Identify which cell holds the provided text, then report its [x, y] central coordinate. 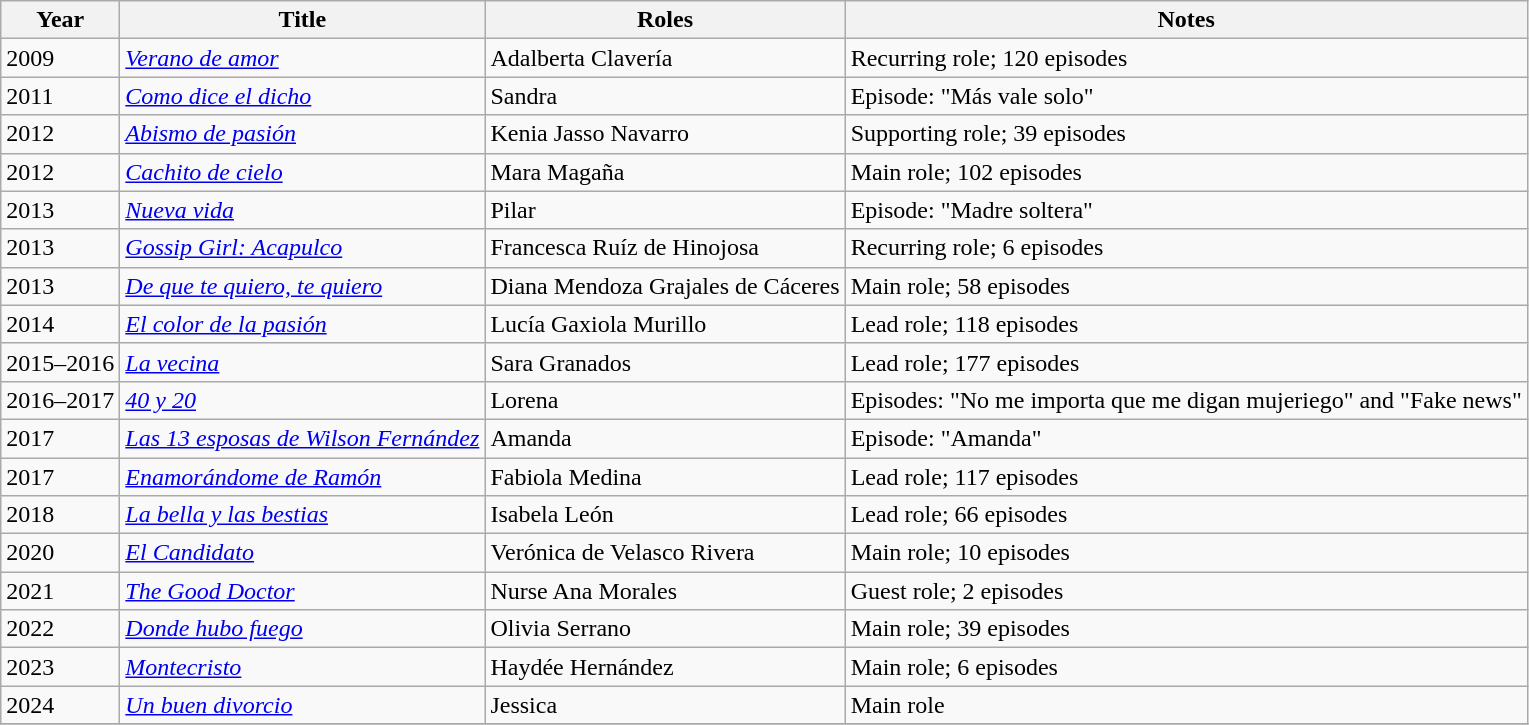
Nueva vida [302, 210]
Verano de amor [302, 58]
Main role [1186, 705]
De que te quiero, te quiero [302, 286]
Main role; 10 episodes [1186, 553]
Amanda [665, 438]
Roles [665, 20]
Mara Magaña [665, 172]
Gossip Girl: Acapulco [302, 248]
Episode: "Más vale solo" [1186, 96]
Recurring role; 120 episodes [1186, 58]
Lead role; 66 episodes [1186, 515]
Pilar [665, 210]
La vecina [302, 362]
Francesca Ruíz de Hinojosa [665, 248]
2018 [60, 515]
Enamorándome de Ramón [302, 477]
Sara Granados [665, 362]
Lead role; 118 episodes [1186, 324]
Supporting role; 39 episodes [1186, 134]
Jessica [665, 705]
Fabiola Medina [665, 477]
Las 13 esposas de Wilson Fernández [302, 438]
2024 [60, 705]
40 y 20 [302, 400]
El color de la pasión [302, 324]
2011 [60, 96]
Diana Mendoza Grajales de Cáceres [665, 286]
Haydée Hernández [665, 667]
Year [60, 20]
Verónica de Velasco Rivera [665, 553]
Episode: "Amanda" [1186, 438]
The Good Doctor [302, 591]
2022 [60, 629]
Lucía Gaxiola Murillo [665, 324]
Main role; 6 episodes [1186, 667]
Nurse Ana Morales [665, 591]
Recurring role; 6 episodes [1186, 248]
Como dice el dicho [302, 96]
2015–2016 [60, 362]
Olivia Serrano [665, 629]
La bella y las bestias [302, 515]
Isabela León [665, 515]
Donde hubo fuego [302, 629]
Lead role; 177 episodes [1186, 362]
2009 [60, 58]
2021 [60, 591]
2014 [60, 324]
Title [302, 20]
Episode: "Madre soltera" [1186, 210]
Cachito de cielo [302, 172]
Kenia Jasso Navarro [665, 134]
Episodes: "No me importa que me digan mujeriego" and "Fake news" [1186, 400]
Sandra [665, 96]
Main role; 58 episodes [1186, 286]
El Candidato [302, 553]
2016–2017 [60, 400]
Adalberta Clavería [665, 58]
Main role; 39 episodes [1186, 629]
Lorena [665, 400]
Montecristo [302, 667]
2020 [60, 553]
Lead role; 117 episodes [1186, 477]
Guest role; 2 episodes [1186, 591]
Main role; 102 episodes [1186, 172]
Un buen divorcio [302, 705]
2023 [60, 667]
Notes [1186, 20]
Abismo de pasión [302, 134]
